Identify which cell holds the provided text, then report its (x, y) central coordinate. 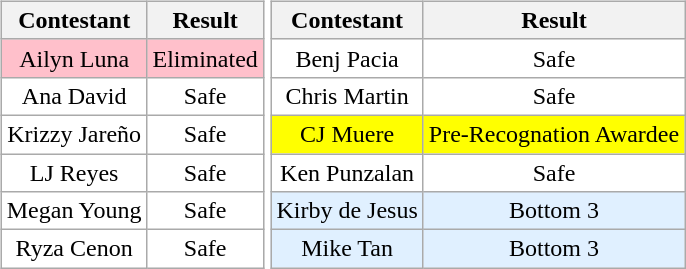
Kirby de Jesus (347, 211)
Ana David (74, 96)
Mike Tan (347, 249)
Pre-Recognation Awardee (554, 134)
CJ Muere (347, 134)
Ailyn Luna (74, 58)
Benj Pacia (347, 58)
LJ Reyes (74, 173)
Ken Punzalan (347, 173)
Megan Young (74, 211)
Ryza Cenon (74, 249)
Chris Martin (347, 96)
Eliminated (205, 58)
Krizzy Jareño (74, 134)
